Detect which cell encompasses the target text, then output its [X, Y] center coordinate. 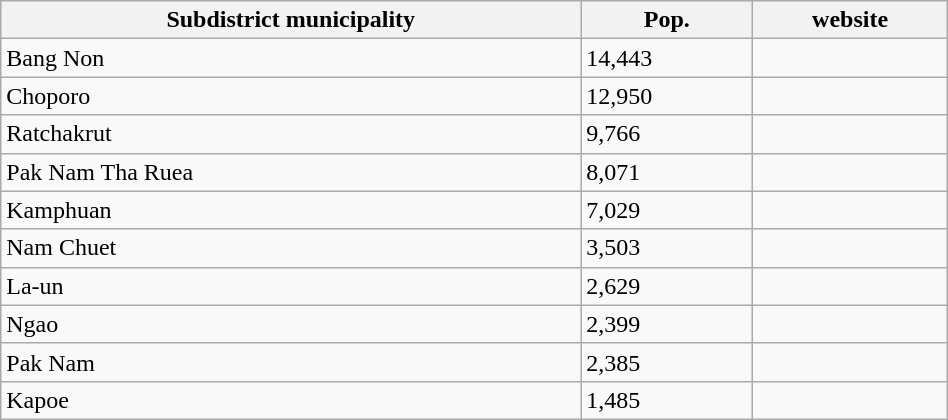
La-un [291, 286]
Pak Nam Tha Ruea [291, 172]
Kapoe [291, 400]
Ratchakrut [291, 134]
1,485 [667, 400]
14,443 [667, 58]
3,503 [667, 248]
2,385 [667, 362]
Kamphuan [291, 210]
Nam Chuet [291, 248]
8,071 [667, 172]
2,629 [667, 286]
Subdistrict municipality [291, 20]
website [850, 20]
Choporo [291, 96]
9,766 [667, 134]
Pak Nam [291, 362]
Pop. [667, 20]
7,029 [667, 210]
12,950 [667, 96]
Ngao [291, 324]
Bang Non [291, 58]
2,399 [667, 324]
